Identify which cell holds the provided text, then report its [x, y] central coordinate. 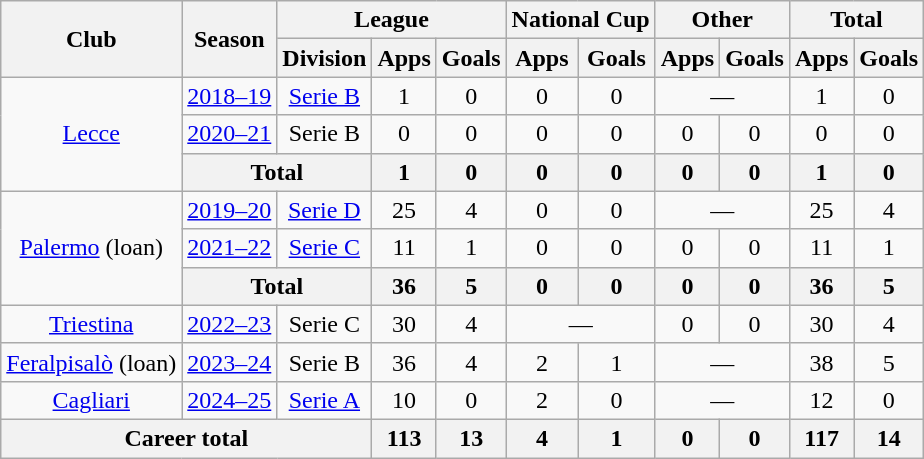
2018–19 [230, 96]
2024–25 [230, 400]
Triestina [92, 324]
38 [821, 362]
2023–24 [230, 362]
Cagliari [92, 400]
12 [821, 400]
2022–23 [230, 324]
League [392, 20]
Other [722, 20]
2020–21 [230, 134]
Palermo (loan) [92, 248]
Division [324, 58]
117 [821, 438]
Serie A [324, 400]
14 [889, 438]
Career total [186, 438]
2019–20 [230, 210]
Feralpisalò (loan) [92, 362]
Lecce [92, 134]
Season [230, 39]
Serie D [324, 210]
National Cup [580, 20]
113 [404, 438]
2021–22 [230, 248]
Club [92, 39]
10 [404, 400]
13 [471, 438]
